Capture the cell that displays the provided text and extract its [x, y] central coordinate. 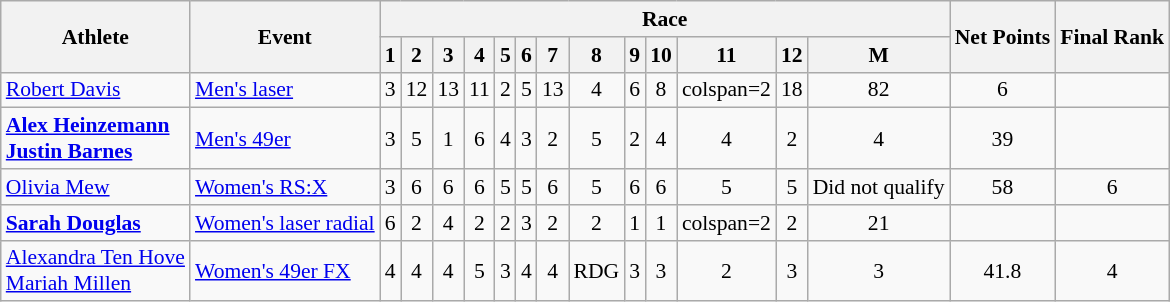
Athlete [96, 36]
82 [879, 90]
Final Rank [1112, 36]
7 [553, 55]
18 [792, 90]
M [879, 55]
9 [634, 55]
39 [1002, 138]
21 [879, 223]
Women's RS:X [285, 187]
Event [285, 36]
58 [1002, 187]
Sarah Douglas [96, 223]
Women's laser radial [285, 223]
10 [661, 55]
Net Points [1002, 36]
41.8 [1002, 270]
Robert Davis [96, 90]
Men's laser [285, 90]
Alex HeinzemannJustin Barnes [96, 138]
Women's 49er FX [285, 270]
RDG [597, 270]
Olivia Mew [96, 187]
Men's 49er [285, 138]
Alexandra Ten HoveMariah Millen [96, 270]
Did not qualify [879, 187]
Race [665, 19]
